Find where the given text appears and provide that cell's center as [X, Y] coordinate. 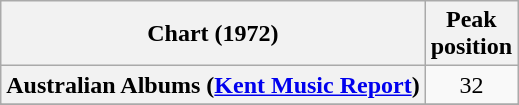
Australian Albums (Kent Music Report) [213, 85]
Chart (1972) [213, 34]
32 [471, 85]
Peakposition [471, 34]
